For the text-containing cell, return its midpoint in (X, Y) coordinate format. 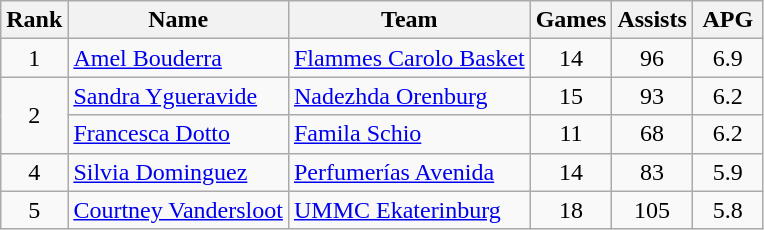
Flammes Carolo Basket (409, 58)
UMMC Ekaterinburg (409, 210)
6.9 (728, 58)
Silvia Dominguez (178, 172)
Team (409, 20)
Perfumerías Avenida (409, 172)
Name (178, 20)
93 (652, 96)
68 (652, 134)
4 (34, 172)
15 (571, 96)
2 (34, 115)
1 (34, 58)
5.9 (728, 172)
Assists (652, 20)
83 (652, 172)
Amel Bouderra (178, 58)
Rank (34, 20)
Francesca Dotto (178, 134)
Courtney Vandersloot (178, 210)
Sandra Ygueravide (178, 96)
96 (652, 58)
11 (571, 134)
18 (571, 210)
5 (34, 210)
5.8 (728, 210)
Famila Schio (409, 134)
APG (728, 20)
Nadezhda Orenburg (409, 96)
Games (571, 20)
105 (652, 210)
